Scan for the cell matching the given text and deliver its (X, Y) coordinate at center. 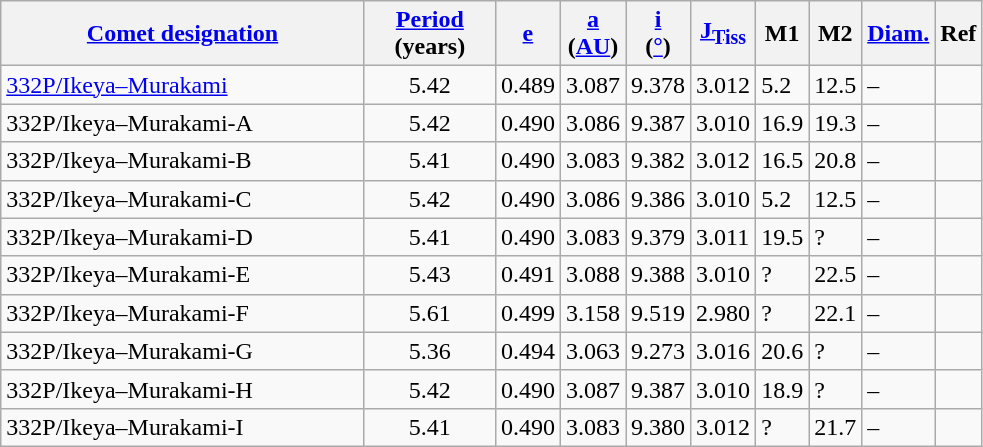
5.43 (430, 275)
JTiss (724, 34)
332P/Ikeya–Murakami-F (183, 313)
20.8 (836, 161)
22.1 (836, 313)
332P/Ikeya–Murakami-E (183, 275)
332P/Ikeya–Murakami (183, 85)
9.380 (658, 427)
332P/Ikeya–Murakami-C (183, 199)
332P/Ikeya–Murakami-A (183, 123)
20.6 (782, 351)
e (528, 34)
9.386 (658, 199)
16.9 (782, 123)
Comet designation (183, 34)
0.489 (528, 85)
3.011 (724, 237)
i(°) (658, 34)
9.379 (658, 237)
2.980 (724, 313)
Period(years) (430, 34)
Diam. (898, 34)
a(AU) (592, 34)
332P/Ikeya–Murakami-I (183, 427)
5.61 (430, 313)
3.088 (592, 275)
332P/Ikeya–Murakami-H (183, 389)
M1 (782, 34)
9.382 (658, 161)
19.3 (836, 123)
9.273 (658, 351)
332P/Ikeya–Murakami-G (183, 351)
9.388 (658, 275)
16.5 (782, 161)
0.499 (528, 313)
332P/Ikeya–Murakami-D (183, 237)
3.158 (592, 313)
19.5 (782, 237)
Ref (958, 34)
9.519 (658, 313)
21.7 (836, 427)
5.36 (430, 351)
18.9 (782, 389)
3.063 (592, 351)
M2 (836, 34)
0.491 (528, 275)
3.016 (724, 351)
9.378 (658, 85)
0.494 (528, 351)
22.5 (836, 275)
332P/Ikeya–Murakami-B (183, 161)
